Determine the [x, y] coordinate at the center of the cell enclosing the given text.  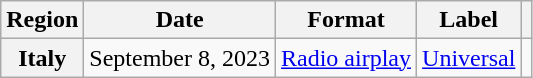
Universal [469, 58]
Radio airplay [346, 58]
Region [42, 20]
Date [180, 20]
Label [469, 20]
September 8, 2023 [180, 58]
Italy [42, 58]
Format [346, 20]
